Output the [X, Y] coordinate of the center of the cell containing the given text.  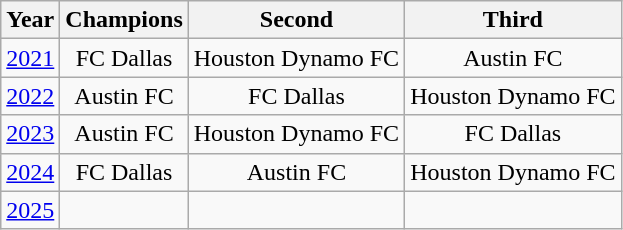
2025 [30, 210]
Second [296, 20]
2024 [30, 172]
2021 [30, 58]
2022 [30, 96]
Third [513, 20]
Year [30, 20]
Champions [124, 20]
2023 [30, 134]
